For the text-containing cell, return its midpoint in [x, y] coordinate format. 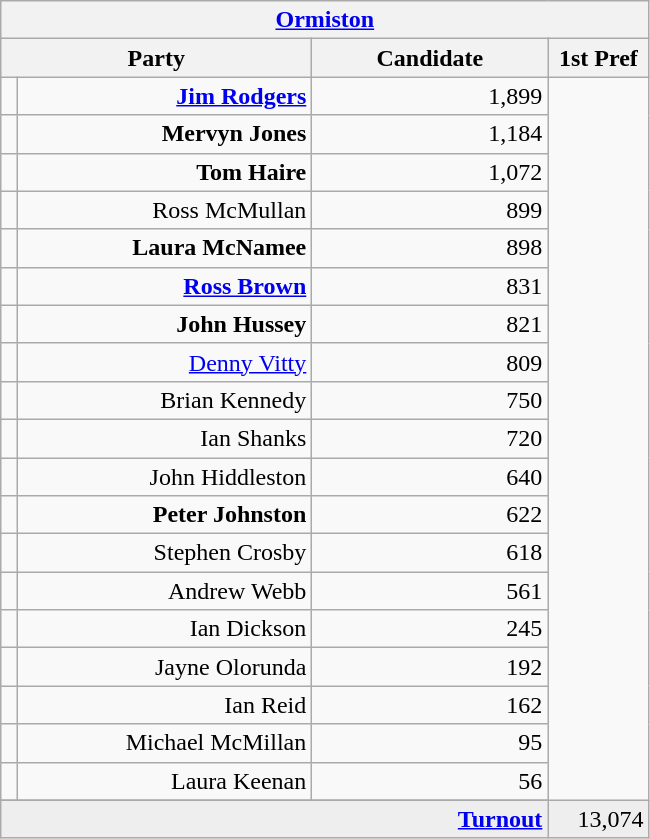
Ian Shanks [165, 438]
Brian Kennedy [165, 400]
1,072 [430, 172]
622 [430, 515]
13,074 [598, 819]
Jim Rodgers [165, 96]
1,184 [430, 134]
Michael McMillan [165, 743]
Ian Reid [165, 705]
Mervyn Jones [165, 134]
Laura McNamee [165, 248]
561 [430, 591]
192 [430, 667]
Denny Vitty [165, 362]
1st Pref [598, 58]
Peter Johnston [165, 515]
Stephen Crosby [165, 553]
Laura Keenan [165, 781]
Party [156, 58]
898 [430, 248]
Jayne Olorunda [165, 667]
56 [430, 781]
Tom Haire [165, 172]
Ormiston [325, 20]
Candidate [430, 58]
1,899 [430, 96]
750 [430, 400]
640 [430, 477]
Ian Dickson [165, 629]
Ross Brown [165, 286]
245 [430, 629]
162 [430, 705]
618 [430, 553]
899 [430, 210]
831 [430, 286]
John Hiddleston [165, 477]
Andrew Webb [165, 591]
John Hussey [165, 324]
95 [430, 743]
821 [430, 324]
Turnout [274, 819]
809 [430, 362]
720 [430, 438]
Ross McMullan [165, 210]
